Locate the cell with the specified text and output its [x, y] center coordinate. 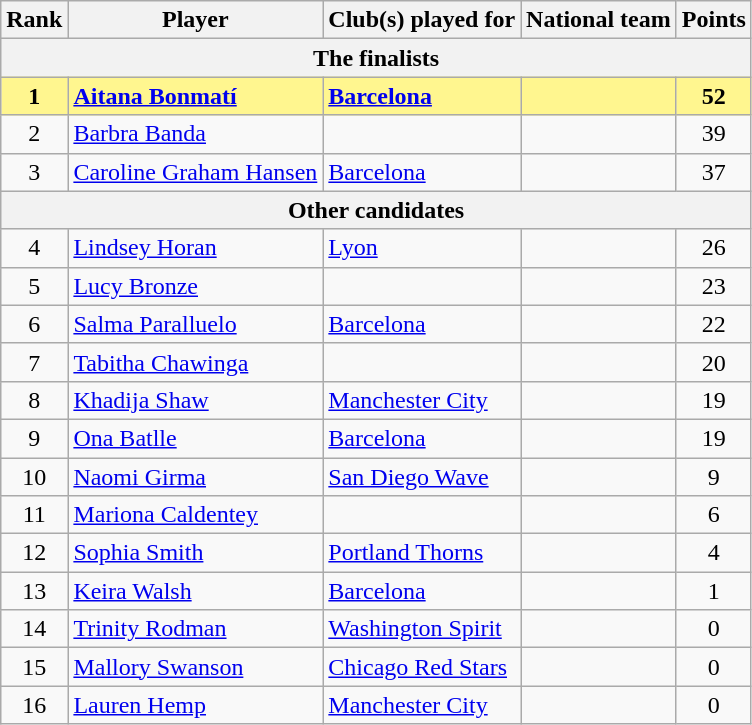
Mallory Swanson [196, 667]
Trinity Rodman [196, 629]
Player [196, 20]
2 [34, 134]
Keira Walsh [196, 591]
Aitana Bonmatí [196, 96]
11 [34, 515]
Barbra Banda [196, 134]
National team [599, 20]
Lyon [422, 248]
22 [714, 324]
The finalists [376, 58]
Ona Batlle [196, 438]
Tabitha Chawinga [196, 362]
8 [34, 400]
Caroline Graham Hansen [196, 172]
37 [714, 172]
23 [714, 286]
Chicago Red Stars [422, 667]
52 [714, 96]
20 [714, 362]
Sophia Smith [196, 553]
Portland Thorns [422, 553]
Khadija Shaw [196, 400]
5 [34, 286]
15 [34, 667]
Club(s) played for [422, 20]
San Diego Wave [422, 477]
Lucy Bronze [196, 286]
26 [714, 248]
Lindsey Horan [196, 248]
Points [714, 20]
Other candidates [376, 210]
Naomi Girma [196, 477]
Lauren Hemp [196, 705]
14 [34, 629]
Mariona Caldentey [196, 515]
10 [34, 477]
Washington Spirit [422, 629]
12 [34, 553]
Salma Paralluelo [196, 324]
13 [34, 591]
39 [714, 134]
16 [34, 705]
7 [34, 362]
3 [34, 172]
Rank [34, 20]
